Capture the cell that displays the provided text and extract its [X, Y] central coordinate. 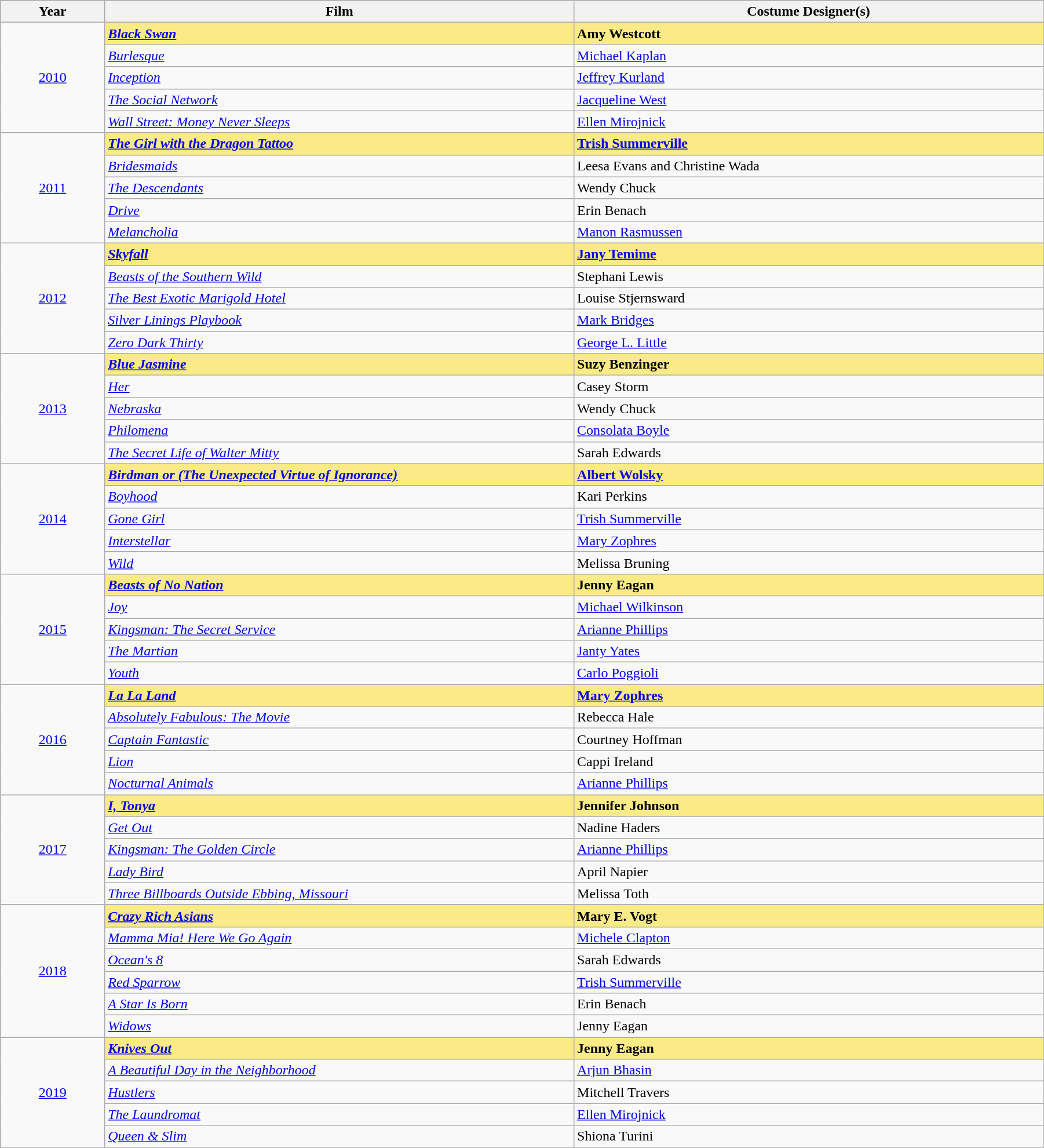
Boyhood [340, 497]
Lion [340, 761]
2014 [53, 519]
Interstellar [340, 541]
Red Sparrow [340, 982]
Skyfall [340, 254]
Philomena [340, 431]
April Napier [809, 872]
Absolutely Fabulous: The Movie [340, 717]
The Descendants [340, 188]
Jacqueline West [809, 100]
Wild [340, 563]
Nocturnal Animals [340, 783]
Michael Kaplan [809, 56]
A Star Is Born [340, 1004]
Melissa Toth [809, 894]
Three Billboards Outside Ebbing, Missouri [340, 894]
Silver Linings Playbook [340, 320]
Albert Wolsky [809, 475]
2018 [53, 971]
Janty Yates [809, 651]
Beasts of No Nation [340, 585]
The Martian [340, 651]
I, Tonya [340, 806]
Film [340, 12]
Jany Temime [809, 254]
The Secret Life of Walter Mitty [340, 453]
Michael Wilkinson [809, 607]
Amy Westcott [809, 34]
Jeffrey Kurland [809, 78]
Drive [340, 210]
Joy [340, 607]
Gone Girl [340, 519]
Jennifer Johnson [809, 806]
The Best Exotic Marigold Hotel [340, 298]
Arjun Bhasin [809, 1070]
Kari Perkins [809, 497]
Wall Street: Money Never Sleeps [340, 122]
Knives Out [340, 1048]
Crazy Rich Asians [340, 916]
George L. Little [809, 342]
Melancholia [340, 232]
Rebecca Hale [809, 717]
Ocean's 8 [340, 960]
2019 [53, 1092]
Courtney Hoffman [809, 739]
Consolata Boyle [809, 431]
Stephani Lewis [809, 276]
Shiona Turini [809, 1136]
Black Swan [340, 34]
Kingsman: The Golden Circle [340, 850]
The Laundromat [340, 1114]
Birdman or (The Unexpected Virtue of Ignorance) [340, 475]
2015 [53, 629]
Carlo Poggioli [809, 673]
Mitchell Travers [809, 1092]
Costume Designer(s) [809, 12]
The Girl with the Dragon Tattoo [340, 144]
Leesa Evans and Christine Wada [809, 166]
Her [340, 387]
Nadine Haders [809, 828]
Captain Fantastic [340, 739]
2017 [53, 850]
Manon Rasmussen [809, 232]
Louise Stjernsward [809, 298]
Get Out [340, 828]
Zero Dark Thirty [340, 342]
2012 [53, 298]
Cappi Ireland [809, 761]
2011 [53, 188]
Mary E. Vogt [809, 916]
Michele Clapton [809, 938]
Beasts of the Southern Wild [340, 276]
Casey Storm [809, 387]
Widows [340, 1026]
Mark Bridges [809, 320]
Kingsman: The Secret Service [340, 629]
The Social Network [340, 100]
A Beautiful Day in the Neighborhood [340, 1070]
Blue Jasmine [340, 365]
Youth [340, 673]
Nebraska [340, 409]
Burlesque [340, 56]
2013 [53, 409]
Year [53, 12]
Bridesmaids [340, 166]
2010 [53, 78]
2016 [53, 739]
Queen & Slim [340, 1136]
Melissa Bruning [809, 563]
Hustlers [340, 1092]
Inception [340, 78]
Mamma Mia! Here We Go Again [340, 938]
La La Land [340, 695]
Lady Bird [340, 872]
Suzy Benzinger [809, 365]
